Return (x, y) of the center of cell containing provided text 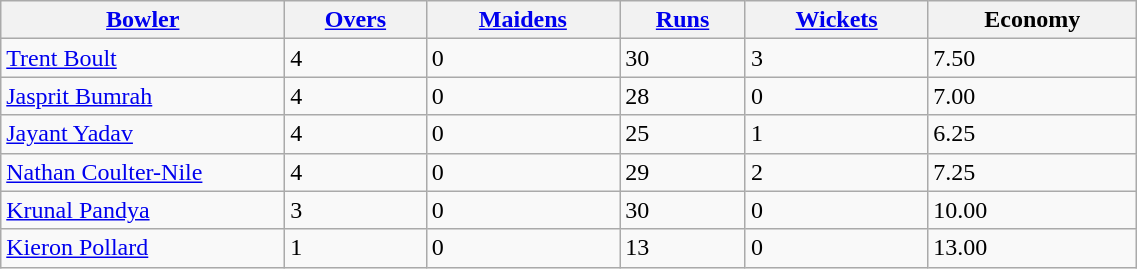
Trent Boult (143, 58)
7.00 (1032, 96)
10.00 (1032, 210)
Krunal Pandya (143, 210)
Overs (356, 20)
6.25 (1032, 134)
29 (683, 172)
2 (836, 172)
Jasprit Bumrah (143, 96)
Runs (683, 20)
13 (683, 248)
Wickets (836, 20)
7.50 (1032, 58)
28 (683, 96)
Bowler (143, 20)
25 (683, 134)
Jayant Yadav (143, 134)
Nathan Coulter-Nile (143, 172)
Kieron Pollard (143, 248)
13.00 (1032, 248)
Maidens (523, 20)
Economy (1032, 20)
7.25 (1032, 172)
